Locate the cell with the specified text and output its [X, Y] center coordinate. 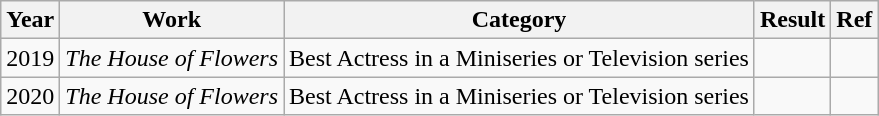
Year [30, 20]
Work [172, 20]
2019 [30, 58]
Category [520, 20]
Ref [854, 20]
2020 [30, 96]
Result [792, 20]
